Output the [x, y] coordinate of the center of the cell containing the given text.  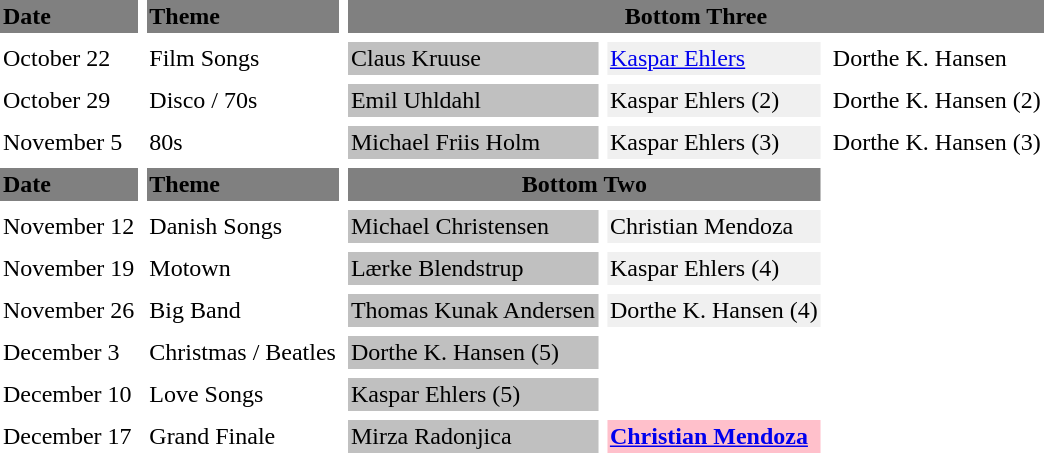
November 12 [68, 226]
Big Band [242, 310]
Michael Christensen [473, 226]
Kaspar Ehlers (5) [473, 394]
Dorthe K. Hansen (3) [937, 142]
Claus Kruuse [473, 58]
Emil Uhldahl [473, 100]
December 3 [68, 352]
Disco / 70s [242, 100]
December 10 [68, 394]
Bottom Three [696, 16]
Michael Friis Holm [473, 142]
Danish Songs [242, 226]
Mirza Radonjica [473, 436]
November 26 [68, 310]
Dorthe K. Hansen (5) [473, 352]
Kaspar Ehlers [714, 58]
Love Songs [242, 394]
Dorthe K. Hansen (4) [714, 310]
Kaspar Ehlers (2) [714, 100]
Kaspar Ehlers (4) [714, 268]
November 19 [68, 268]
Dorthe K. Hansen [937, 58]
Dorthe K. Hansen (2) [937, 100]
October 29 [68, 100]
Kaspar Ehlers (3) [714, 142]
December 17 [68, 436]
Christmas / Beatles [242, 352]
Grand Finale [242, 436]
Motown [242, 268]
Film Songs [242, 58]
80s [242, 142]
October 22 [68, 58]
Lærke Blendstrup [473, 268]
November 5 [68, 142]
Thomas Kunak Andersen [473, 310]
Bottom Two [584, 184]
